Locate the cell with the specified text and output its [X, Y] center coordinate. 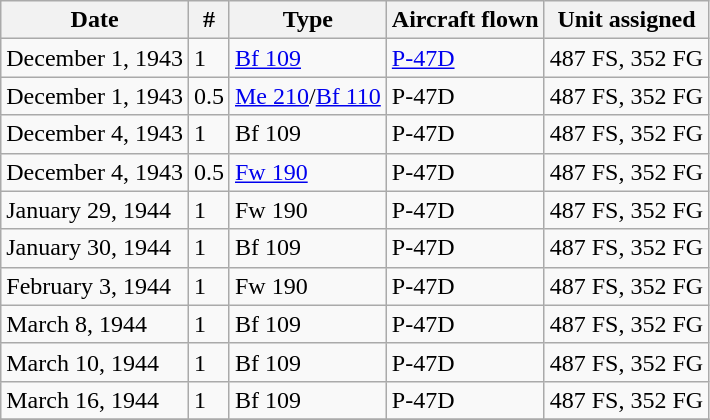
February 3, 1944 [95, 286]
January 29, 1944 [95, 210]
January 30, 1944 [95, 248]
Unit assigned [626, 20]
Aircraft flown [465, 20]
March 8, 1944 [95, 324]
March 10, 1944 [95, 362]
Date [95, 20]
March 16, 1944 [95, 400]
Type [308, 20]
Me 210/Bf 110 [308, 96]
# [208, 20]
